Locate the cell with the specified text and output its (x, y) center coordinate. 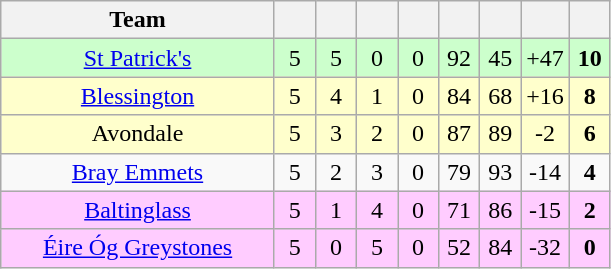
8 (590, 96)
+16 (546, 96)
Baltinglass (138, 210)
-14 (546, 172)
6 (590, 134)
93 (500, 172)
Avondale (138, 134)
Blessington (138, 96)
79 (460, 172)
89 (500, 134)
10 (590, 58)
45 (500, 58)
71 (460, 210)
-32 (546, 248)
Bray Emmets (138, 172)
86 (500, 210)
Éire Óg Greystones (138, 248)
68 (500, 96)
+47 (546, 58)
St Patrick's (138, 58)
-15 (546, 210)
87 (460, 134)
Team (138, 20)
92 (460, 58)
-2 (546, 134)
52 (460, 248)
